Search for the cell housing the specified text and yield its [X, Y] center coordinate. 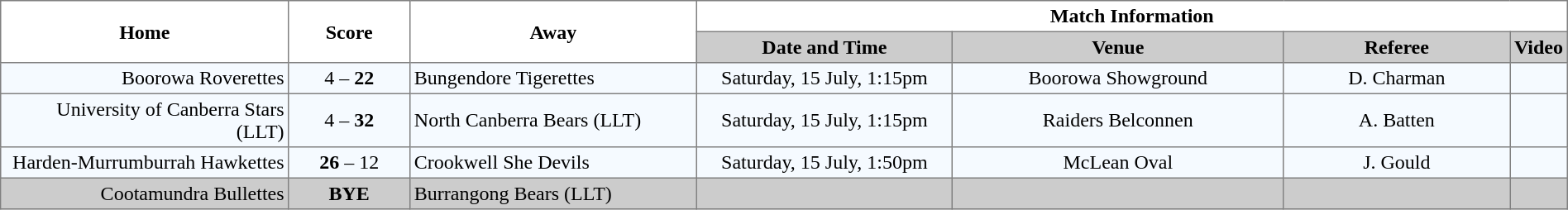
Referee [1397, 47]
26 – 12 [349, 163]
Venue [1118, 47]
Crookwell She Devils [554, 163]
4 – 32 [349, 120]
Home [145, 31]
University of Canberra Stars (LLT) [145, 120]
Saturday, 15 July, 1:50pm [824, 163]
Away [554, 31]
North Canberra Bears (LLT) [554, 120]
Date and Time [824, 47]
Burrangong Bears (LLT) [554, 193]
Harden-Murrumburrah Hawkettes [145, 163]
McLean Oval [1118, 163]
Score [349, 31]
Cootamundra Bullettes [145, 193]
BYE [349, 193]
J. Gould [1397, 163]
Raiders Belconnen [1118, 120]
4 – 22 [349, 79]
A. Batten [1397, 120]
Boorowa Showground [1118, 79]
Bungendore Tigerettes [554, 79]
Boorowa Roverettes [145, 79]
D. Charman [1397, 79]
Match Information [1131, 17]
Video [1539, 47]
